Locate the cell with the specified text and output its (x, y) center coordinate. 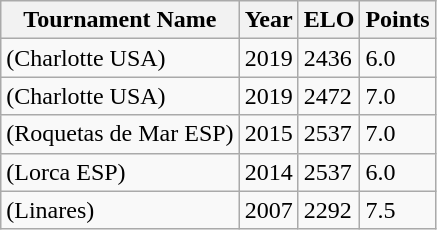
2472 (329, 96)
(Linares) (120, 210)
Tournament Name (120, 20)
ELO (329, 20)
(Roquetas de Mar ESP) (120, 134)
(Lorca ESP) (120, 172)
2015 (268, 134)
2436 (329, 58)
Year (268, 20)
2007 (268, 210)
7.5 (398, 210)
2014 (268, 172)
2292 (329, 210)
Points (398, 20)
